Determine the [x, y] coordinate at the center of the cell enclosing the given text.  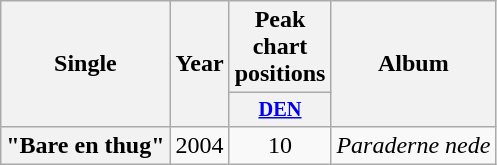
Album [414, 64]
Year [200, 64]
Peak chart positions [280, 47]
Single [86, 64]
2004 [200, 145]
"Bare en thug" [86, 145]
DEN [280, 110]
Paraderne nede [414, 145]
10 [280, 145]
